Find where the given text appears and provide that cell's center as [X, Y] coordinate. 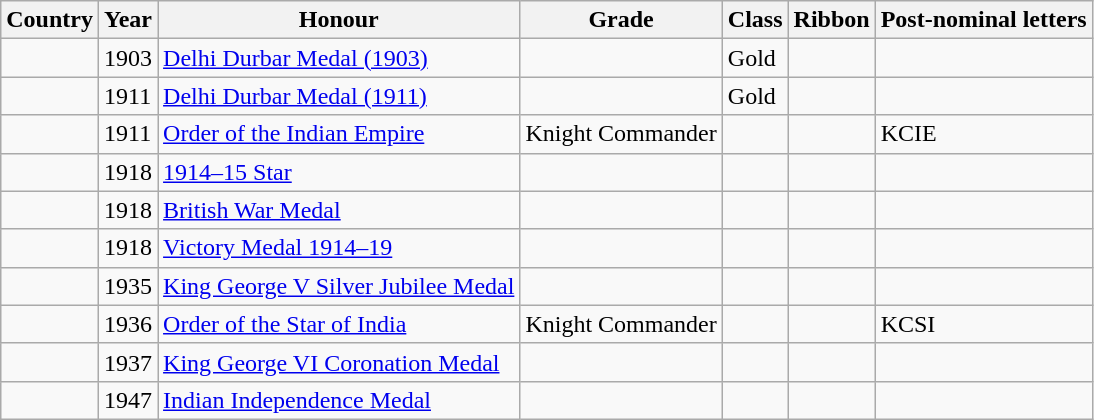
Honour [339, 20]
Victory Medal 1914–19 [339, 248]
British War Medal [339, 210]
Year [128, 20]
Indian Independence Medal [339, 400]
1903 [128, 58]
Delhi Durbar Medal (1911) [339, 96]
King George VI Coronation Medal [339, 362]
Post-nominal letters [984, 20]
1937 [128, 362]
KCSI [984, 324]
Order of the Indian Empire [339, 134]
Class [755, 20]
Grade [621, 20]
King George V Silver Jubilee Medal [339, 286]
1936 [128, 324]
Order of the Star of India [339, 324]
Ribbon [832, 20]
1947 [128, 400]
1914–15 Star [339, 172]
Country [50, 20]
Delhi Durbar Medal (1903) [339, 58]
KCIE [984, 134]
1935 [128, 286]
